Output the [X, Y] coordinate of the center of the cell containing the given text.  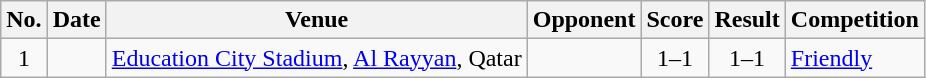
Education City Stadium, Al Rayyan, Qatar [316, 58]
1 [24, 58]
Friendly [854, 58]
Opponent [584, 20]
Result [747, 20]
No. [24, 20]
Date [76, 20]
Score [675, 20]
Venue [316, 20]
Competition [854, 20]
